Identify which cell holds the provided text, then report its [x, y] central coordinate. 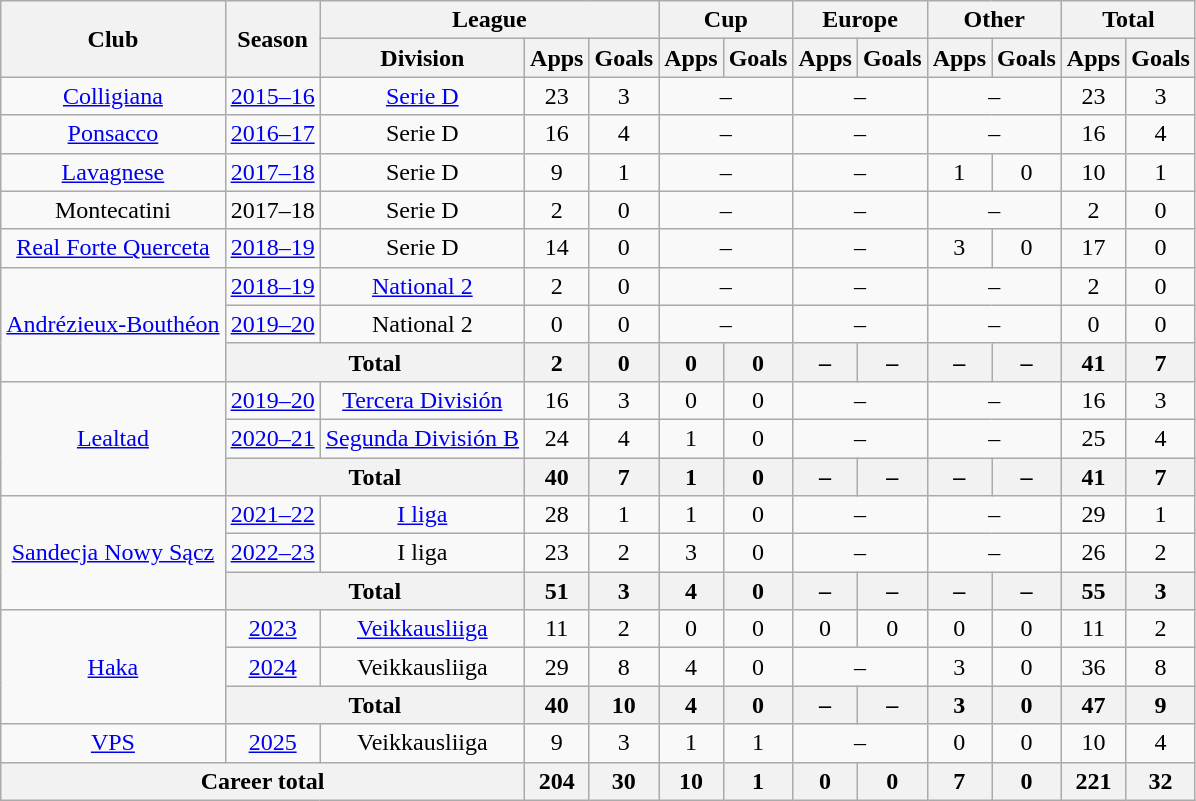
Cup [726, 20]
28 [557, 515]
221 [1093, 781]
32 [1161, 781]
Career total [263, 781]
Lealtad [113, 438]
VPS [113, 743]
2015–16 [272, 96]
30 [624, 781]
Lavagnese [113, 172]
2016–17 [272, 134]
Division [422, 58]
14 [557, 248]
Other [994, 20]
2024 [272, 667]
Segunda División B [422, 438]
2025 [272, 743]
Andrézieux-Bouthéon [113, 324]
Tercera División [422, 400]
25 [1093, 438]
51 [557, 591]
League [490, 20]
24 [557, 438]
2021–22 [272, 515]
Sandecja Nowy Sącz [113, 553]
2020–21 [272, 438]
Club [113, 39]
Europe [860, 20]
Real Forte Querceta [113, 248]
Season [272, 39]
55 [1093, 591]
26 [1093, 553]
Ponsacco [113, 134]
47 [1093, 705]
Colligiana [113, 96]
2023 [272, 629]
36 [1093, 667]
17 [1093, 248]
Haka [113, 667]
2022–23 [272, 553]
Montecatini [113, 210]
204 [557, 781]
